Extract the (X, Y) coordinate from the center of the cell holding the provided text.  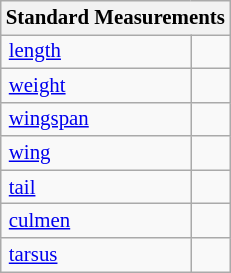
culmen (96, 221)
tarsus (96, 255)
tail (96, 187)
weight (96, 85)
Standard Measurements (116, 18)
wing (96, 153)
length (96, 51)
wingspan (96, 119)
